Locate the cell with the specified text and output its (X, Y) center coordinate. 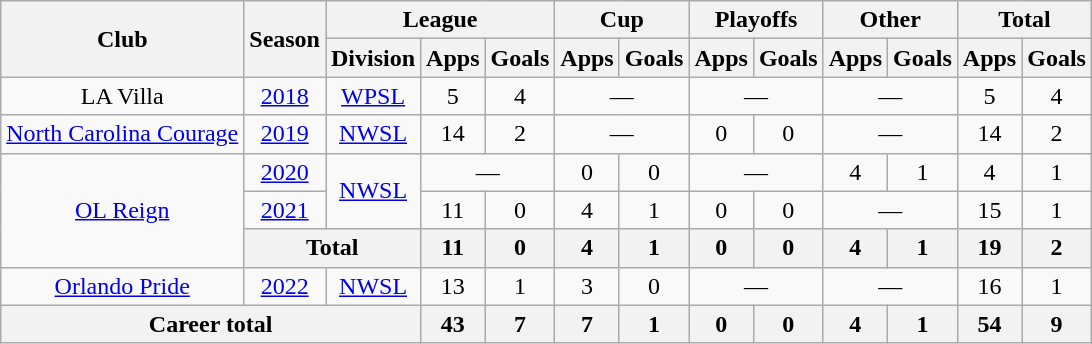
16 (989, 286)
2019 (285, 134)
9 (1057, 324)
Division (374, 58)
2021 (285, 210)
Playoffs (756, 20)
North Carolina Courage (122, 134)
2022 (285, 286)
13 (453, 286)
2020 (285, 172)
Orlando Pride (122, 286)
Other (890, 20)
43 (453, 324)
OL Reign (122, 210)
2018 (285, 96)
15 (989, 210)
WPSL (374, 96)
54 (989, 324)
Season (285, 39)
Cup (622, 20)
League (440, 20)
19 (989, 248)
Career total (211, 324)
LA Villa (122, 96)
3 (587, 286)
Club (122, 39)
